Capture the cell that displays the provided text and extract its (X, Y) central coordinate. 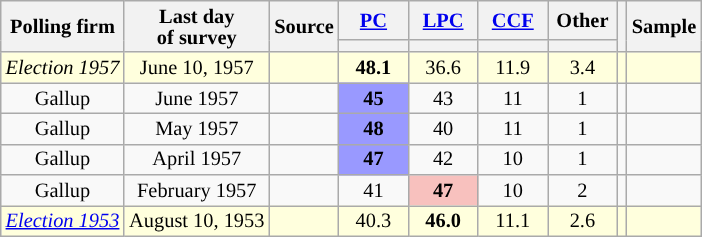
August 10, 1953 (196, 220)
41 (374, 190)
2.6 (583, 220)
Other (583, 20)
April 1957 (196, 160)
LPC (443, 20)
CCF (513, 20)
43 (443, 98)
3.4 (583, 68)
45 (374, 98)
June 1957 (196, 98)
February 1957 (196, 190)
46.0 (443, 220)
Polling firm (62, 26)
36.6 (443, 68)
11.1 (513, 220)
2 (583, 190)
June 10, 1957 (196, 68)
48 (374, 128)
Election 1957 (62, 68)
42 (443, 160)
48.1 (374, 68)
Source (304, 26)
Election 1953 (62, 220)
Sample (664, 26)
11.9 (513, 68)
Last day of survey (196, 26)
40.3 (374, 220)
40 (443, 128)
PC (374, 20)
May 1957 (196, 128)
